Search for the cell housing the specified text and yield its [x, y] center coordinate. 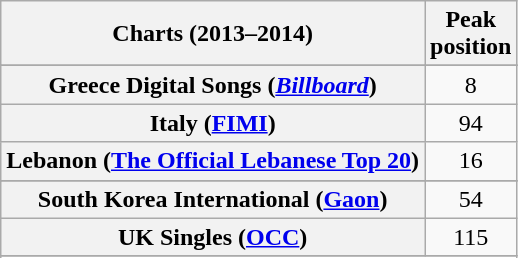
Peakposition [471, 34]
UK Singles (OCC) [213, 237]
Lebanon (The Official Lebanese Top 20) [213, 161]
8 [471, 85]
Charts (2013–2014) [213, 34]
94 [471, 123]
115 [471, 237]
16 [471, 161]
54 [471, 199]
Italy (FIMI) [213, 123]
Greece Digital Songs (Billboard) [213, 85]
South Korea International (Gaon) [213, 199]
